For the text-containing cell, return its midpoint in (x, y) coordinate format. 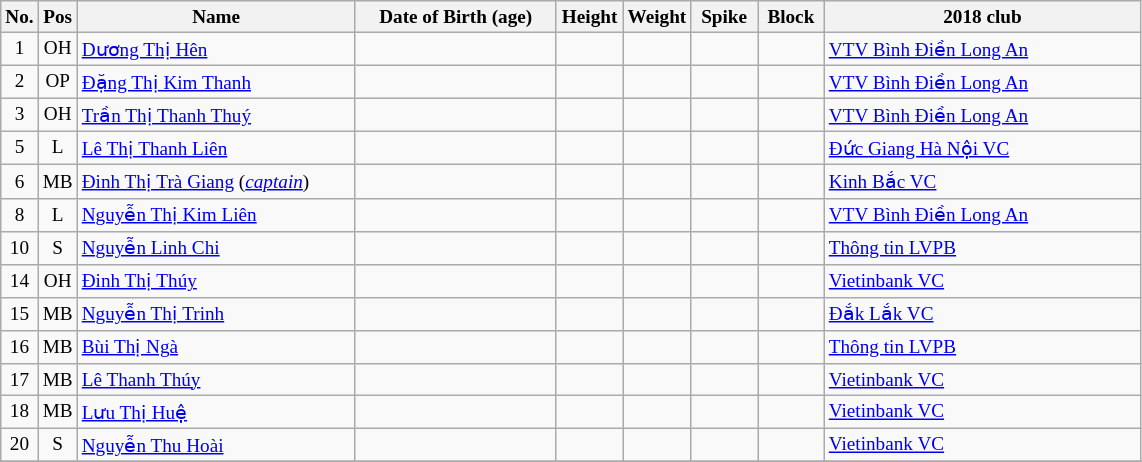
5 (20, 148)
Trần Thị Thanh Thuý (216, 114)
Height (590, 17)
2018 club (982, 17)
Spike (724, 17)
18 (20, 412)
No. (20, 17)
1 (20, 48)
10 (20, 248)
2 (20, 82)
OP (58, 82)
3 (20, 114)
Nguyễn Linh Chi (216, 248)
Date of Birth (age) (456, 17)
Nguyễn Thị Kim Liên (216, 214)
8 (20, 214)
Đắk Lắk VC (982, 314)
20 (20, 444)
Đức Giang Hà Nội VC (982, 148)
Đinh Thị Trà Giang (captain) (216, 182)
Đặng Thị Kim Thanh (216, 82)
15 (20, 314)
Weight (657, 17)
16 (20, 346)
Lưu Thị Huệ (216, 412)
17 (20, 380)
14 (20, 280)
Pos (58, 17)
Block (792, 17)
Đinh Thị Thúy (216, 280)
Lê Thanh Thúy (216, 380)
Dương Thị Hên (216, 48)
6 (20, 182)
Nguyễn Thị Trinh (216, 314)
Bùi Thị Ngà (216, 346)
Nguyễn Thu Hoài (216, 444)
Lê Thị Thanh Liên (216, 148)
Name (216, 17)
Kinh Bắc VC (982, 182)
